Pinpoint the cell where the given text exists, returning its [X, Y] midpoint coordinate. 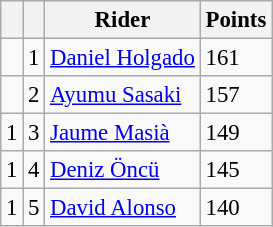
Jaume Masià [122, 133]
145 [236, 170]
Deniz Öncü [122, 170]
157 [236, 95]
Rider [122, 20]
David Alonso [122, 208]
3 [34, 133]
140 [236, 208]
4 [34, 170]
161 [236, 58]
2 [34, 95]
149 [236, 133]
Ayumu Sasaki [122, 95]
5 [34, 208]
Daniel Holgado [122, 58]
Points [236, 20]
